Extract the [X, Y] coordinate from the center of the cell holding the provided text.  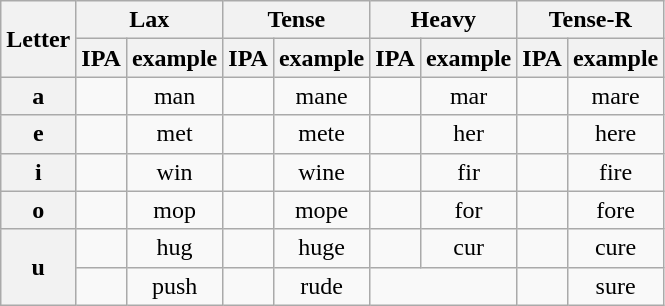
here [615, 134]
mane [321, 96]
rude [321, 286]
Letter [38, 39]
wine [321, 172]
met [174, 134]
Tense [296, 20]
cur [468, 248]
mope [321, 210]
push [174, 286]
mar [468, 96]
i [38, 172]
fir [468, 172]
mop [174, 210]
fire [615, 172]
for [468, 210]
o [38, 210]
mare [615, 96]
u [38, 267]
e [38, 134]
mete [321, 134]
hug [174, 248]
Heavy [444, 20]
huge [321, 248]
Lax [150, 20]
sure [615, 286]
cure [615, 248]
Tense-R [590, 20]
her [468, 134]
a [38, 96]
man [174, 96]
win [174, 172]
fore [615, 210]
